Return the (x, y) coordinate for the center point of the cell that contains the specified text.  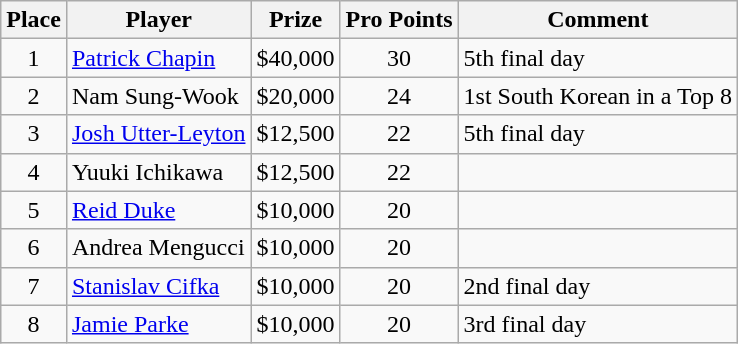
1 (34, 58)
8 (34, 324)
Pro Points (399, 20)
7 (34, 286)
Josh Utter-Leyton (158, 134)
6 (34, 248)
2nd final day (598, 286)
30 (399, 58)
2 (34, 96)
Patrick Chapin (158, 58)
Jamie Parke (158, 324)
$20,000 (296, 96)
Nam Sung-Wook (158, 96)
Player (158, 20)
Yuuki Ichikawa (158, 172)
3 (34, 134)
5 (34, 210)
Andrea Mengucci (158, 248)
24 (399, 96)
3rd final day (598, 324)
4 (34, 172)
Place (34, 20)
Reid Duke (158, 210)
Comment (598, 20)
Stanislav Cifka (158, 286)
1st South Korean in a Top 8 (598, 96)
Prize (296, 20)
$40,000 (296, 58)
